From the cell containing the given text, extract its center point as (x, y) coordinate. 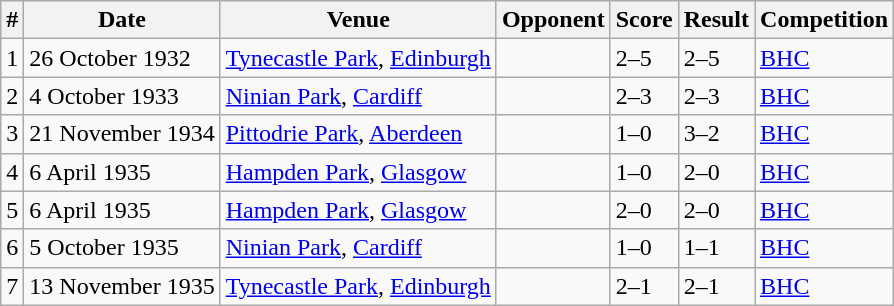
4 October 1933 (122, 96)
5 October 1935 (122, 248)
Venue (358, 20)
1–1 (716, 248)
7 (12, 286)
3–2 (716, 134)
13 November 1935 (122, 286)
# (12, 20)
26 October 1932 (122, 58)
Opponent (553, 20)
21 November 1934 (122, 134)
1 (12, 58)
Score (644, 20)
4 (12, 172)
Date (122, 20)
6 (12, 248)
Result (716, 20)
3 (12, 134)
2 (12, 96)
Pittodrie Park, Aberdeen (358, 134)
5 (12, 210)
Competition (824, 20)
